Search for the cell housing the specified text and yield its (x, y) center coordinate. 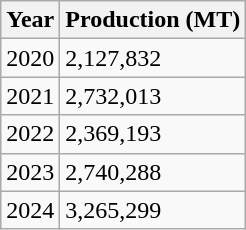
2023 (30, 172)
3,265,299 (153, 210)
2,732,013 (153, 96)
2020 (30, 58)
2,740,288 (153, 172)
2024 (30, 210)
2,127,832 (153, 58)
2021 (30, 96)
2,369,193 (153, 134)
Production (MT) (153, 20)
2022 (30, 134)
Year (30, 20)
